Identify which cell holds the provided text, then report its [x, y] central coordinate. 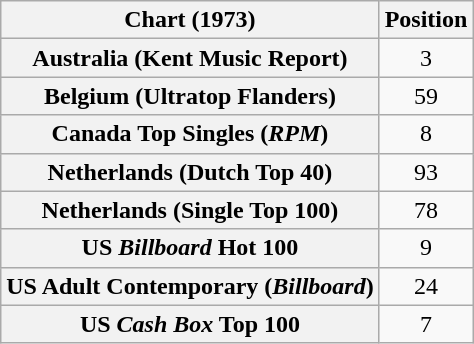
Australia (Kent Music Report) [190, 58]
24 [426, 286]
Netherlands (Dutch Top 40) [190, 172]
93 [426, 172]
Canada Top Singles (RPM) [190, 134]
78 [426, 210]
8 [426, 134]
US Cash Box Top 100 [190, 324]
US Billboard Hot 100 [190, 248]
Netherlands (Single Top 100) [190, 210]
59 [426, 96]
Chart (1973) [190, 20]
Position [426, 20]
9 [426, 248]
US Adult Contemporary (Billboard) [190, 286]
Belgium (Ultratop Flanders) [190, 96]
3 [426, 58]
7 [426, 324]
